Locate the cell with the specified text and output its [X, Y] center coordinate. 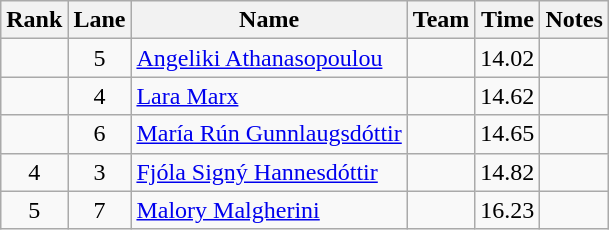
Malory Malgherini [269, 210]
María Rún Gunnlaugsdóttir [269, 134]
14.62 [508, 96]
Name [269, 20]
Fjóla Signý Hannesdóttir [269, 172]
Notes [574, 20]
3 [100, 172]
Time [508, 20]
Lane [100, 20]
Lara Marx [269, 96]
16.23 [508, 210]
Rank [34, 20]
6 [100, 134]
7 [100, 210]
Team [441, 20]
14.82 [508, 172]
14.02 [508, 58]
14.65 [508, 134]
Angeliki Athanasopoulou [269, 58]
